Return the [X, Y] coordinate for the center point of the cell that contains the specified text.  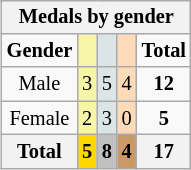
17 [164, 152]
2 [87, 118]
Gender [40, 51]
12 [164, 84]
Female [40, 118]
8 [107, 152]
0 [127, 118]
Medals by gender [96, 17]
Male [40, 84]
